From the cell containing the given text, extract its center point as [x, y] coordinate. 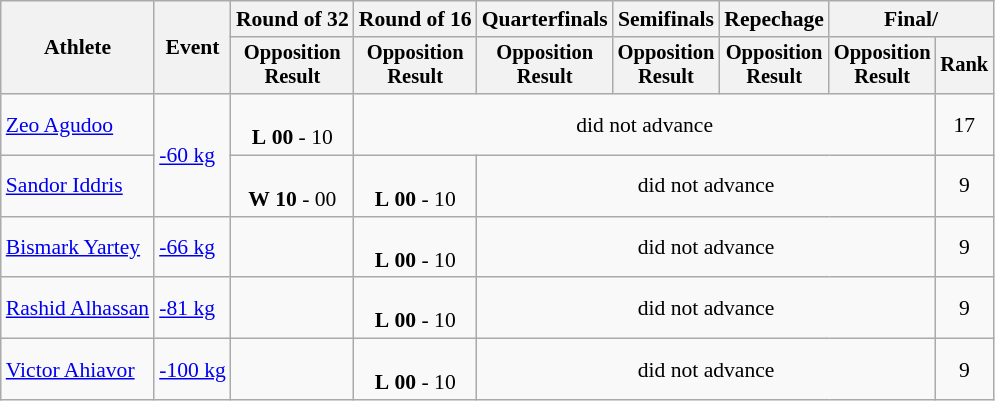
Victor Ahiavor [78, 370]
Event [192, 48]
-81 kg [192, 308]
Rank [965, 66]
Round of 32 [292, 19]
Semifinals [666, 19]
17 [965, 124]
-60 kg [192, 155]
Quarterfinals [545, 19]
Final/ [911, 19]
Rashid Alhassan [78, 308]
Sandor Iddris [78, 186]
Athlete [78, 48]
Zeo Agudoo [78, 124]
Round of 16 [416, 19]
-100 kg [192, 370]
W 10 - 00 [292, 186]
-66 kg [192, 248]
Bismark Yartey [78, 248]
Repechage [774, 19]
